Scan for the cell matching the given text and deliver its [x, y] coordinate at center. 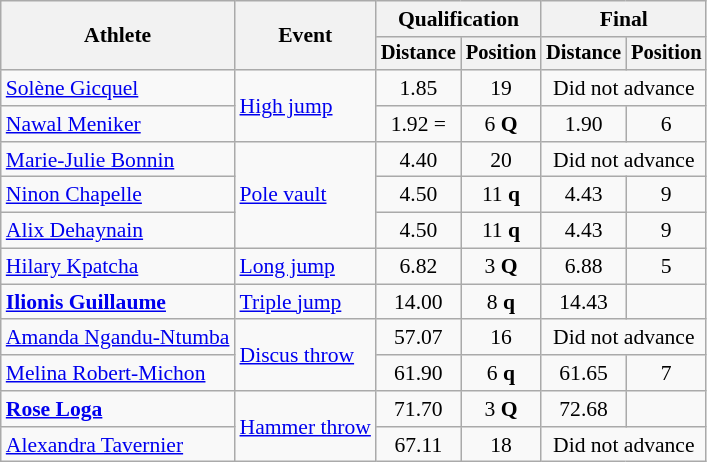
1.90 [584, 124]
6 q [501, 373]
1.92 = [418, 124]
6 [666, 124]
Ninon Chapelle [118, 195]
Rose Loga [118, 409]
Qualification [458, 19]
4.40 [418, 160]
14.43 [584, 302]
Hilary Kpatcha [118, 267]
57.07 [418, 338]
Amanda Ngandu-Ntumba [118, 338]
Final [624, 19]
Athlete [118, 36]
19 [501, 88]
6 Q [501, 124]
6.88 [584, 267]
61.65 [584, 373]
Alix Dehaynain [118, 231]
Long jump [304, 267]
6.82 [418, 267]
7 [666, 373]
71.70 [418, 409]
Discus throw [304, 356]
Event [304, 36]
Marie-Julie Bonnin [118, 160]
Ilionis Guillaume [118, 302]
High jump [304, 106]
Pole vault [304, 196]
20 [501, 160]
61.90 [418, 373]
72.68 [584, 409]
1.85 [418, 88]
Hammer throw [304, 426]
Nawal Meniker [118, 124]
Solène Gicquel [118, 88]
Triple jump [304, 302]
5 [666, 267]
Melina Robert-Michon [118, 373]
14.00 [418, 302]
8 q [501, 302]
16 [501, 338]
